Scan for the cell matching the given text and deliver its (X, Y) coordinate at center. 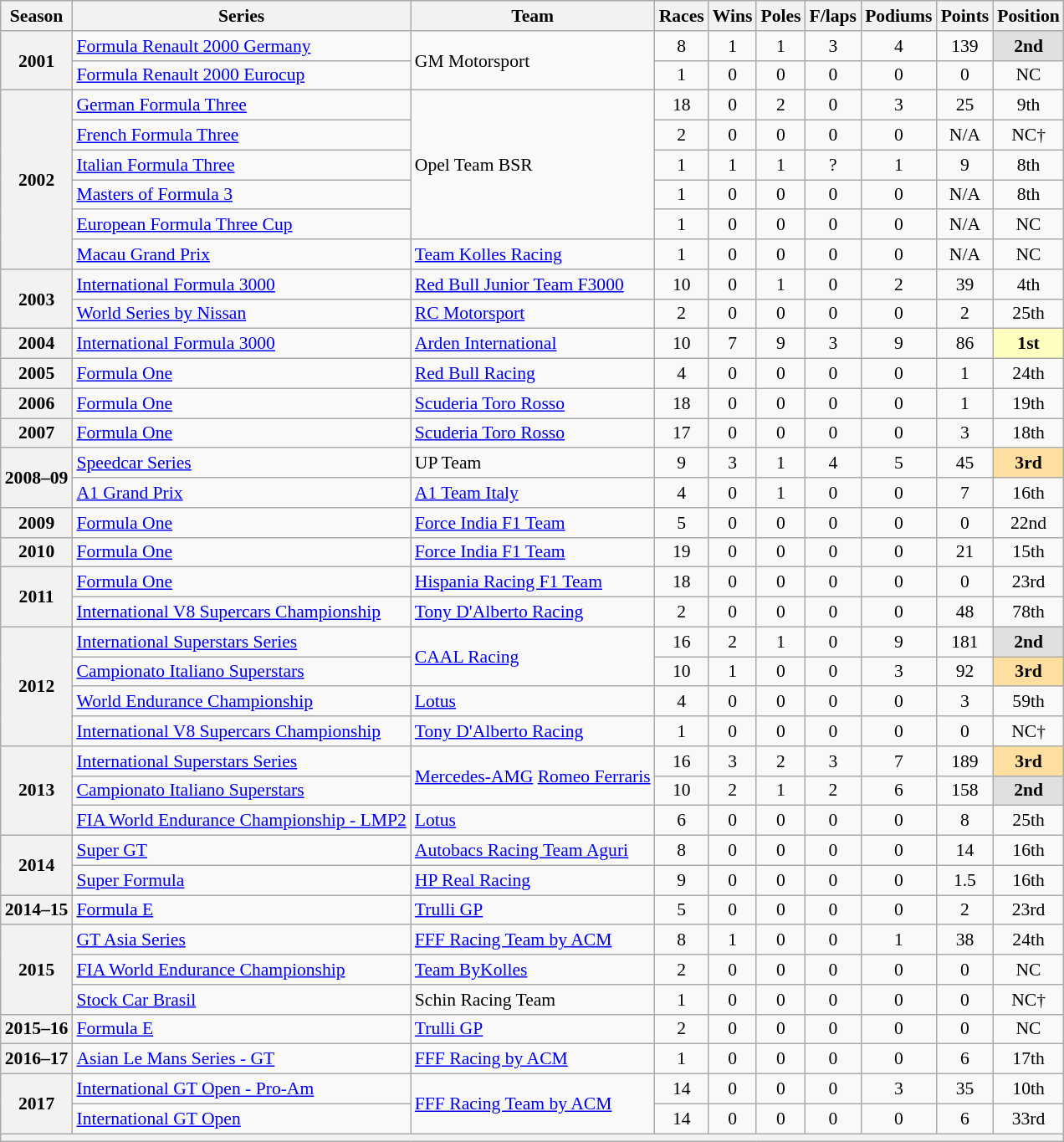
2010 (37, 552)
German Formula Three (241, 105)
2014–15 (37, 910)
Autobacs Racing Team Aguri (533, 851)
RC Motorsport (533, 314)
2003 (37, 300)
2016–17 (37, 1059)
Macau Grand Prix (241, 254)
Red Bull Junior Team F3000 (533, 284)
22nd (1028, 523)
1st (1028, 344)
17 (682, 433)
Italian Formula Three (241, 165)
World Series by Nissan (241, 314)
38 (965, 940)
39 (965, 284)
GM Motorsport (533, 60)
GT Asia Series (241, 940)
86 (965, 344)
15th (1028, 552)
59th (1028, 702)
17th (1028, 1059)
9th (1028, 105)
2012 (37, 686)
Season (37, 16)
Podiums (898, 16)
Mercedes-AMG Romeo Ferraris (533, 776)
1.5 (965, 880)
18th (1028, 433)
European Formula Three Cup (241, 225)
158 (965, 791)
2015 (37, 970)
Team ByKolles (533, 970)
A1 Grand Prix (241, 493)
19th (1028, 403)
HP Real Racing (533, 880)
2006 (37, 403)
92 (965, 672)
4th (1028, 284)
45 (965, 463)
48 (965, 612)
Super GT (241, 851)
19 (682, 552)
FIA World Endurance Championship (241, 970)
Poles (780, 16)
2015–16 (37, 1029)
Arden International (533, 344)
Hispania Racing F1 Team (533, 582)
World Endurance Championship (241, 702)
Masters of Formula 3 (241, 195)
Position (1028, 16)
35 (965, 1089)
25 (965, 105)
Schin Racing Team (533, 1000)
Red Bull Racing (533, 374)
2005 (37, 374)
Races (682, 16)
Opel Team BSR (533, 165)
2009 (37, 523)
International GT Open - Pro-Am (241, 1089)
FIA World Endurance Championship - LMP2 (241, 821)
2004 (37, 344)
2008–09 (37, 479)
F/laps (833, 16)
2014 (37, 865)
21 (965, 552)
2013 (37, 791)
CAAL Racing (533, 656)
189 (965, 761)
2002 (37, 180)
FFF Racing by ACM (533, 1059)
Points (965, 16)
Stock Car Brasil (241, 1000)
Super Formula (241, 880)
French Formula Three (241, 136)
Team (533, 16)
UP Team (533, 463)
2011 (37, 597)
2007 (37, 433)
A1 Team Italy (533, 493)
139 (965, 46)
International GT Open (241, 1119)
33rd (1028, 1119)
Speedcar Series (241, 463)
Team Kolles Racing (533, 254)
Asian Le Mans Series - GT (241, 1059)
Formula Renault 2000 Eurocup (241, 75)
Series (241, 16)
Wins (733, 16)
2017 (37, 1104)
78th (1028, 612)
181 (965, 642)
2001 (37, 60)
? (833, 165)
Formula Renault 2000 Germany (241, 46)
10th (1028, 1089)
